Return (X, Y) of the center of cell containing provided text 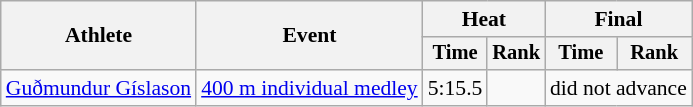
Guðmundur Gíslason (98, 88)
5:15.5 (456, 88)
400 m individual medley (310, 88)
Athlete (98, 36)
Event (310, 36)
Final (618, 19)
Heat (484, 19)
did not advance (618, 88)
